Identify which cell holds the provided text, then report its (X, Y) central coordinate. 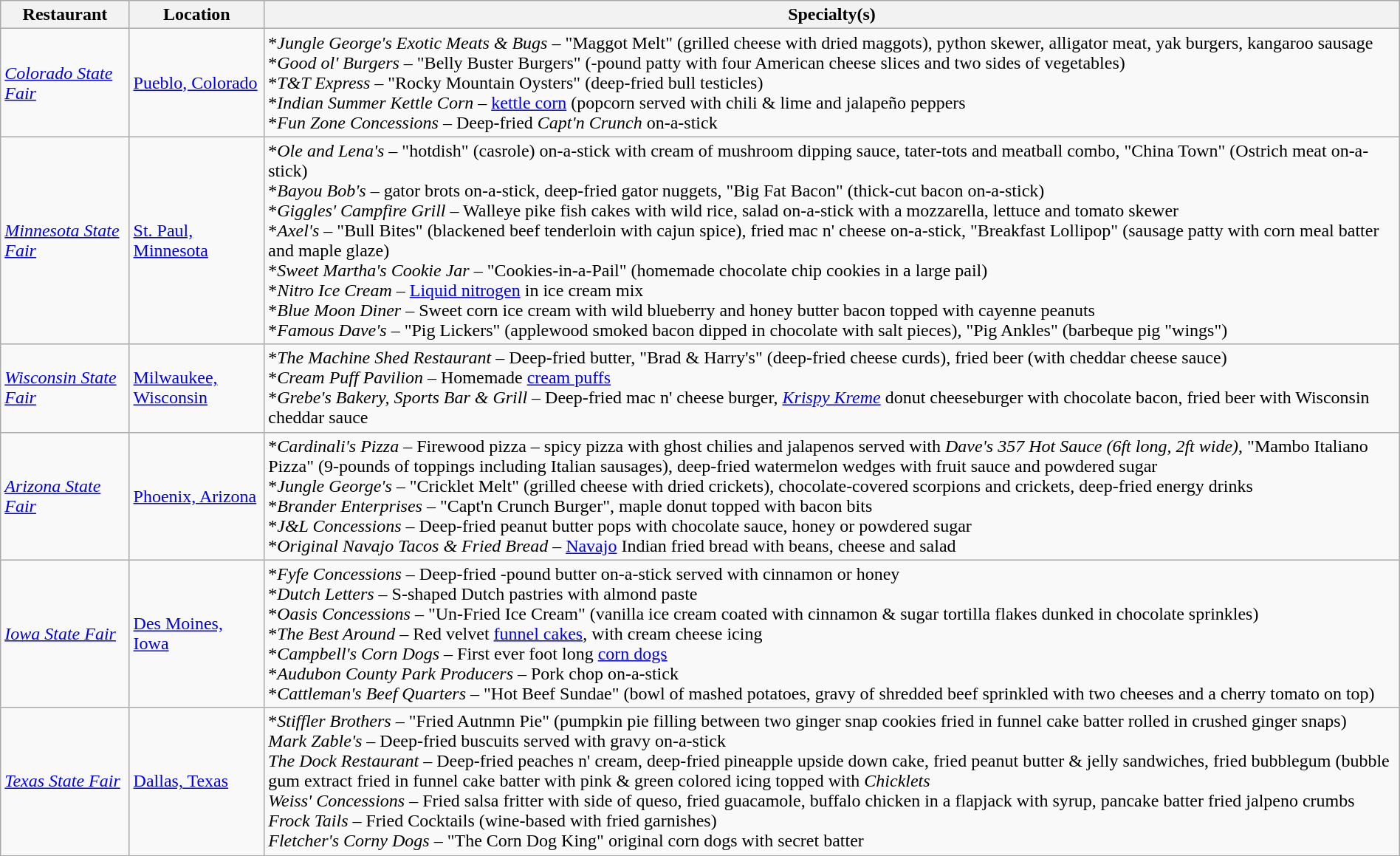
Phoenix, Arizona (196, 496)
Colorado State Fair (65, 83)
Minnesota State Fair (65, 241)
Texas State Fair (65, 781)
Arizona State Fair (65, 496)
Specialty(s) (832, 15)
Pueblo, Colorado (196, 83)
St. Paul, Minnesota (196, 241)
Restaurant (65, 15)
Milwaukee, Wisconsin (196, 388)
Wisconsin State Fair (65, 388)
Dallas, Texas (196, 781)
Iowa State Fair (65, 634)
Des Moines, Iowa (196, 634)
Location (196, 15)
